From the cell containing the given text, extract its center point as (X, Y) coordinate. 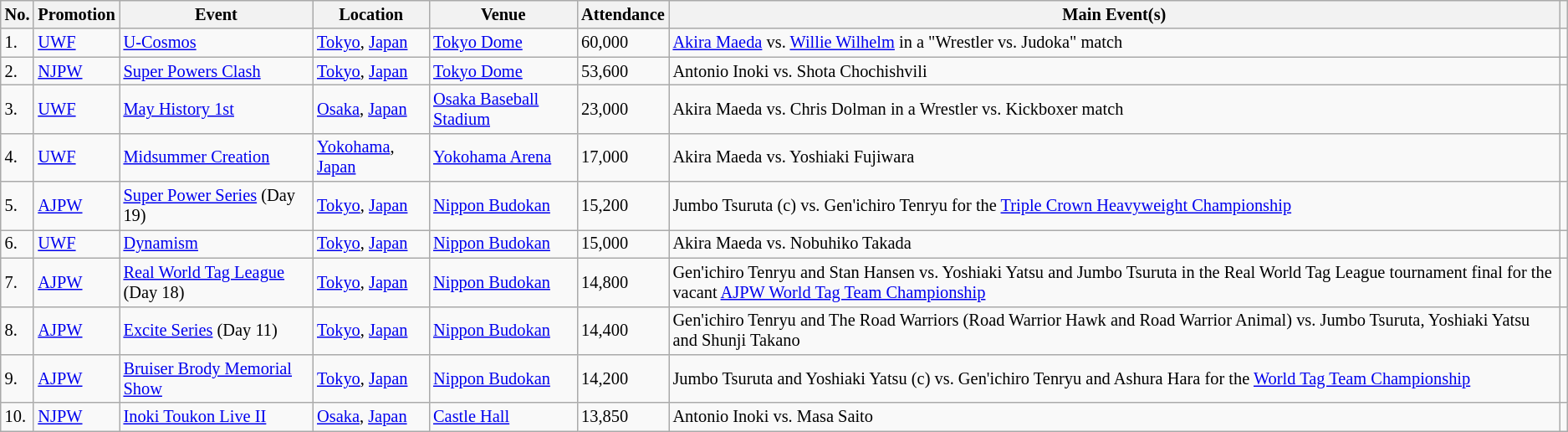
14,400 (622, 331)
23,000 (622, 109)
8. (18, 331)
Inoki Toukon Live II (217, 417)
Akira Maeda vs. Chris Dolman in a Wrestler vs. Kickboxer match (1115, 109)
14,200 (622, 378)
14,800 (622, 282)
Yokohama, Japan (371, 157)
Super Powers Clash (217, 71)
Akira Maeda vs. Yoshiaki Fujiwara (1115, 157)
Bruiser Brody Memorial Show (217, 378)
1. (18, 43)
Akira Maeda vs. Nobuhiko Takada (1115, 244)
13,850 (622, 417)
3. (18, 109)
4. (18, 157)
Jumbo Tsuruta and Yoshiaki Yatsu (c) vs. Gen'ichiro Tenryu and Ashura Hara for the World Tag Team Championship (1115, 378)
Midsummer Creation (217, 157)
Promotion (76, 14)
Attendance (622, 14)
Osaka Baseball Stadium (503, 109)
Castle Hall (503, 417)
Jumbo Tsuruta (c) vs. Gen'ichiro Tenryu for the Triple Crown Heavyweight Championship (1115, 206)
10. (18, 417)
Real World Tag League (Day 18) (217, 282)
9. (18, 378)
Antonio Inoki vs. Masa Saito (1115, 417)
Event (217, 14)
7. (18, 282)
60,000 (622, 43)
15,000 (622, 244)
No. (18, 14)
Venue (503, 14)
53,600 (622, 71)
Antonio Inoki vs. Shota Chochishvili (1115, 71)
Gen'ichiro Tenryu and The Road Warriors (Road Warrior Hawk and Road Warrior Animal) vs. Jumbo Tsuruta, Yoshiaki Yatsu and Shunji Takano (1115, 331)
15,200 (622, 206)
5. (18, 206)
6. (18, 244)
U-Cosmos (217, 43)
May History 1st (217, 109)
Super Power Series (Day 19) (217, 206)
Excite Series (Day 11) (217, 331)
17,000 (622, 157)
Main Event(s) (1115, 14)
Akira Maeda vs. Willie Wilhelm in a "Wrestler vs. Judoka" match (1115, 43)
Location (371, 14)
Dynamism (217, 244)
Yokohama Arena (503, 157)
2. (18, 71)
